Capture the cell that displays the provided text and extract its (X, Y) central coordinate. 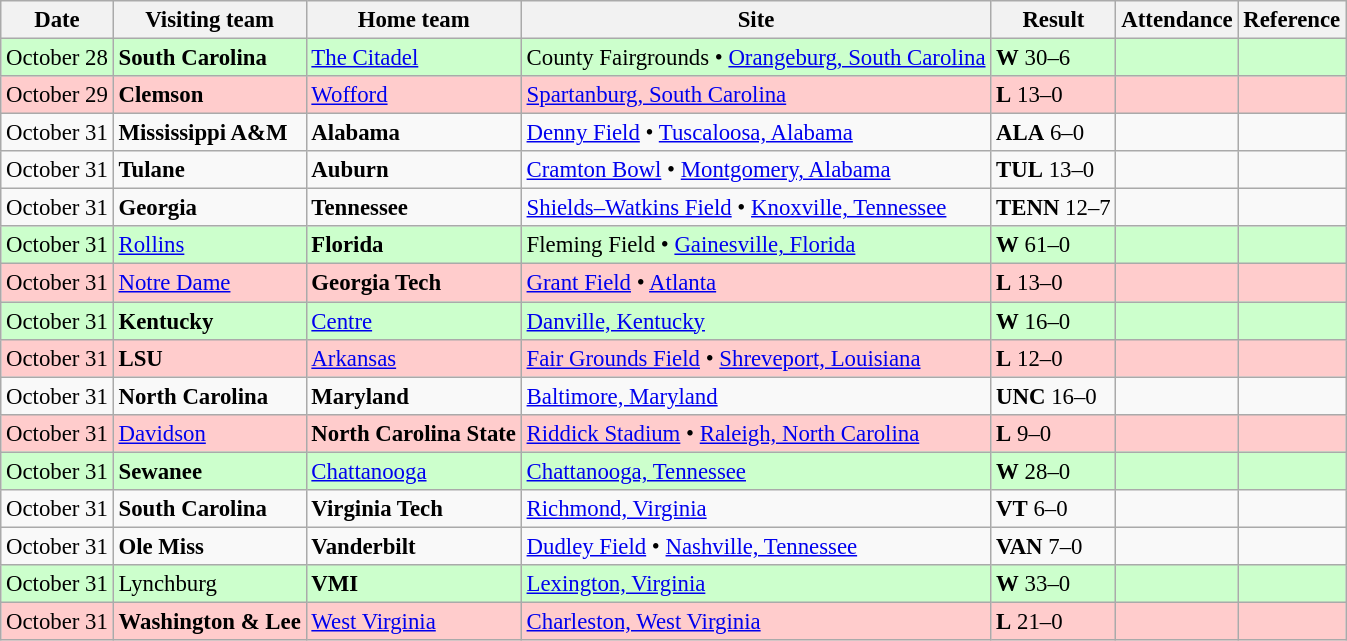
Result (1054, 20)
Date (57, 20)
Cramton Bowl • Montgomery, Alabama (756, 170)
Virginia Tech (414, 509)
Lexington, Virginia (756, 584)
Ole Miss (210, 546)
Centre (414, 321)
The Citadel (414, 58)
VAN 7–0 (1054, 546)
Auburn (414, 170)
W 30–6 (1054, 58)
Wofford (414, 95)
LSU (210, 358)
Arkansas (414, 358)
Fleming Field • Gainesville, Florida (756, 245)
Clemson (210, 95)
Sewanee (210, 471)
West Virginia (414, 621)
Kentucky (210, 321)
Georgia (210, 208)
Reference (1292, 20)
L 12–0 (1054, 358)
County Fairgrounds • Orangeburg, South Carolina (756, 58)
VT 6–0 (1054, 509)
Visiting team (210, 20)
Washington & Lee (210, 621)
Richmond, Virginia (756, 509)
W 28–0 (1054, 471)
Notre Dame (210, 283)
W 61–0 (1054, 245)
Florida (414, 245)
L 9–0 (1054, 433)
Danville, Kentucky (756, 321)
October 28 (57, 58)
W 16–0 (1054, 321)
Rollins (210, 245)
Tulane (210, 170)
Mississippi A&M (210, 133)
North Carolina (210, 396)
UNC 16–0 (1054, 396)
Site (756, 20)
Baltimore, Maryland (756, 396)
Charleston, West Virginia (756, 621)
W 33–0 (1054, 584)
TUL 13–0 (1054, 170)
Maryland (414, 396)
Home team (414, 20)
L 21–0 (1054, 621)
Alabama (414, 133)
Chattanooga (414, 471)
Denny Field • Tuscaloosa, Alabama (756, 133)
Chattanooga, Tennessee (756, 471)
Shields–Watkins Field • Knoxville, Tennessee (756, 208)
Spartanburg, South Carolina (756, 95)
North Carolina State (414, 433)
Georgia Tech (414, 283)
Dudley Field • Nashville, Tennessee (756, 546)
October 29 (57, 95)
Riddick Stadium • Raleigh, North Carolina (756, 433)
Attendance (1177, 20)
Davidson (210, 433)
ALA 6–0 (1054, 133)
Vanderbilt (414, 546)
Fair Grounds Field • Shreveport, Louisiana (756, 358)
TENN 12–7 (1054, 208)
VMI (414, 584)
Lynchburg (210, 584)
Tennessee (414, 208)
Grant Field • Atlanta (756, 283)
